Scan for the cell matching the given text and deliver its (x, y) coordinate at center. 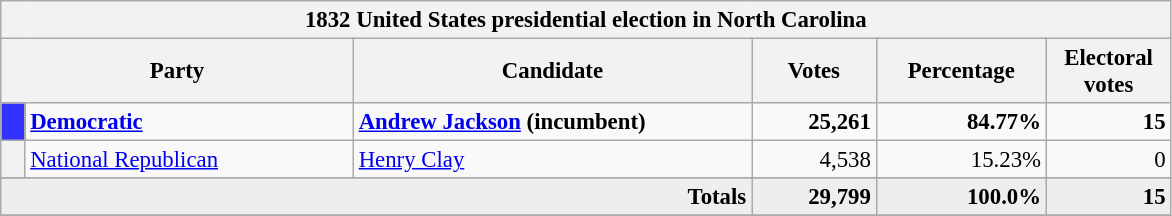
Candidate (552, 72)
25,261 (814, 122)
Votes (814, 72)
Percentage (961, 72)
Totals (376, 197)
4,538 (814, 160)
29,799 (814, 197)
84.77% (961, 122)
Andrew Jackson (incumbent) (552, 122)
0 (1108, 160)
15.23% (961, 160)
100.0% (961, 197)
National Republican (189, 160)
Party (178, 72)
Electoral votes (1108, 72)
Henry Clay (552, 160)
Democratic (189, 122)
1832 United States presidential election in North Carolina (586, 20)
